Find where the given text appears and provide that cell's center as [X, Y] coordinate. 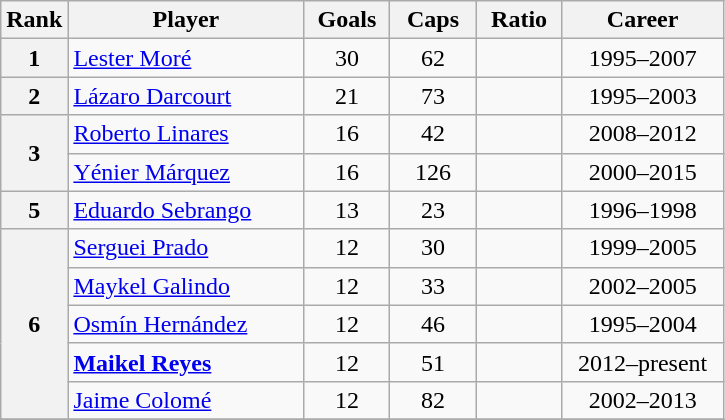
Lázaro Darcourt [186, 96]
13 [347, 210]
62 [433, 58]
Maykel Galindo [186, 286]
23 [433, 210]
2008–2012 [642, 134]
Player [186, 20]
1 [34, 58]
2000–2015 [642, 172]
Ratio [519, 20]
Eduardo Sebrango [186, 210]
33 [433, 286]
Yénier Márquez [186, 172]
2 [34, 96]
Maikel Reyes [186, 362]
Career [642, 20]
46 [433, 324]
Goals [347, 20]
Lester Moré [186, 58]
Osmín Hernández [186, 324]
Caps [433, 20]
Rank [34, 20]
82 [433, 400]
1996–1998 [642, 210]
Jaime Colomé [186, 400]
3 [34, 153]
6 [34, 324]
1995–2003 [642, 96]
51 [433, 362]
1999–2005 [642, 248]
2002–2005 [642, 286]
2002–2013 [642, 400]
2012–present [642, 362]
42 [433, 134]
Roberto Linares [186, 134]
73 [433, 96]
21 [347, 96]
126 [433, 172]
5 [34, 210]
Serguei Prado [186, 248]
1995–2007 [642, 58]
1995–2004 [642, 324]
